Scan for the cell matching the given text and deliver its [X, Y] coordinate at center. 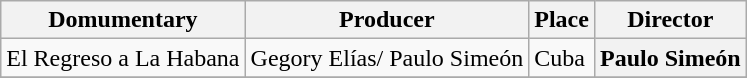
Cuba [562, 58]
Producer [387, 20]
Place [562, 20]
Gegory Elías/ Paulo Simeón [387, 58]
Domumentary [123, 20]
Director [670, 20]
El Regreso a La Habana [123, 58]
Paulo Simeón [670, 58]
